Detect which cell encompasses the target text, then output its (x, y) center coordinate. 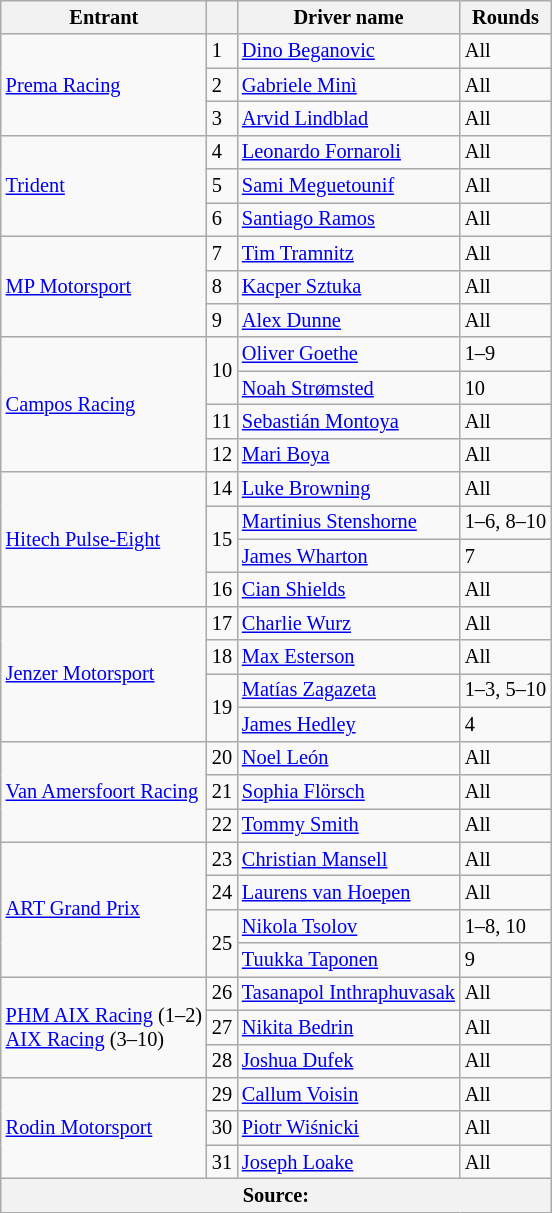
Tommy Smith (348, 825)
Nikola Tsolov (348, 926)
31 (222, 1162)
24 (222, 892)
Cian Shields (348, 589)
29 (222, 1094)
Tasanapol Inthraphuvasak (348, 993)
22 (222, 825)
Tuukka Taponen (348, 960)
Leonardo Fornaroli (348, 152)
21 (222, 791)
1–6, 8–10 (506, 522)
14 (222, 489)
19 (222, 706)
Alex Dunne (348, 320)
Rounds (506, 17)
Sophia Flörsch (348, 791)
26 (222, 993)
3 (222, 118)
Rodin Motorsport (104, 1128)
ART Grand Prix (104, 910)
Santiago Ramos (348, 219)
Callum Voisin (348, 1094)
Arvid Lindblad (348, 118)
Driver name (348, 17)
Prema Racing (104, 84)
11 (222, 421)
Dino Beganovic (348, 51)
Campos Racing (104, 404)
25 (222, 942)
Kacper Sztuka (348, 287)
Hitech Pulse-Eight (104, 540)
6 (222, 219)
Tim Tramnitz (348, 253)
James Hedley (348, 724)
PHM AIX Racing (1–2) AIX Racing (3–10) (104, 1026)
Christian Mansell (348, 859)
MP Motorsport (104, 286)
18 (222, 657)
20 (222, 758)
Source: (276, 1195)
Van Amersfoort Racing (104, 792)
Nikita Bedrin (348, 1027)
1–8, 10 (506, 926)
1–3, 5–10 (506, 690)
Luke Browning (348, 489)
Joseph Loake (348, 1162)
Noah Strømsted (348, 388)
28 (222, 1061)
23 (222, 859)
James Wharton (348, 556)
Sami Meguetounif (348, 186)
Joshua Dufek (348, 1061)
8 (222, 287)
30 (222, 1128)
12 (222, 455)
Trident (104, 186)
Matías Zagazeta (348, 690)
Noel León (348, 758)
27 (222, 1027)
Charlie Wurz (348, 623)
Laurens van Hoepen (348, 892)
5 (222, 186)
Sebastián Montoya (348, 421)
Martinius Stenshorne (348, 522)
Entrant (104, 17)
16 (222, 589)
17 (222, 623)
Piotr Wiśnicki (348, 1128)
15 (222, 538)
Oliver Goethe (348, 354)
2 (222, 85)
Jenzer Motorsport (104, 674)
1 (222, 51)
Gabriele Minì (348, 85)
Mari Boya (348, 455)
1–9 (506, 354)
Max Esterson (348, 657)
